From the cell containing the given text, extract its center point as (X, Y) coordinate. 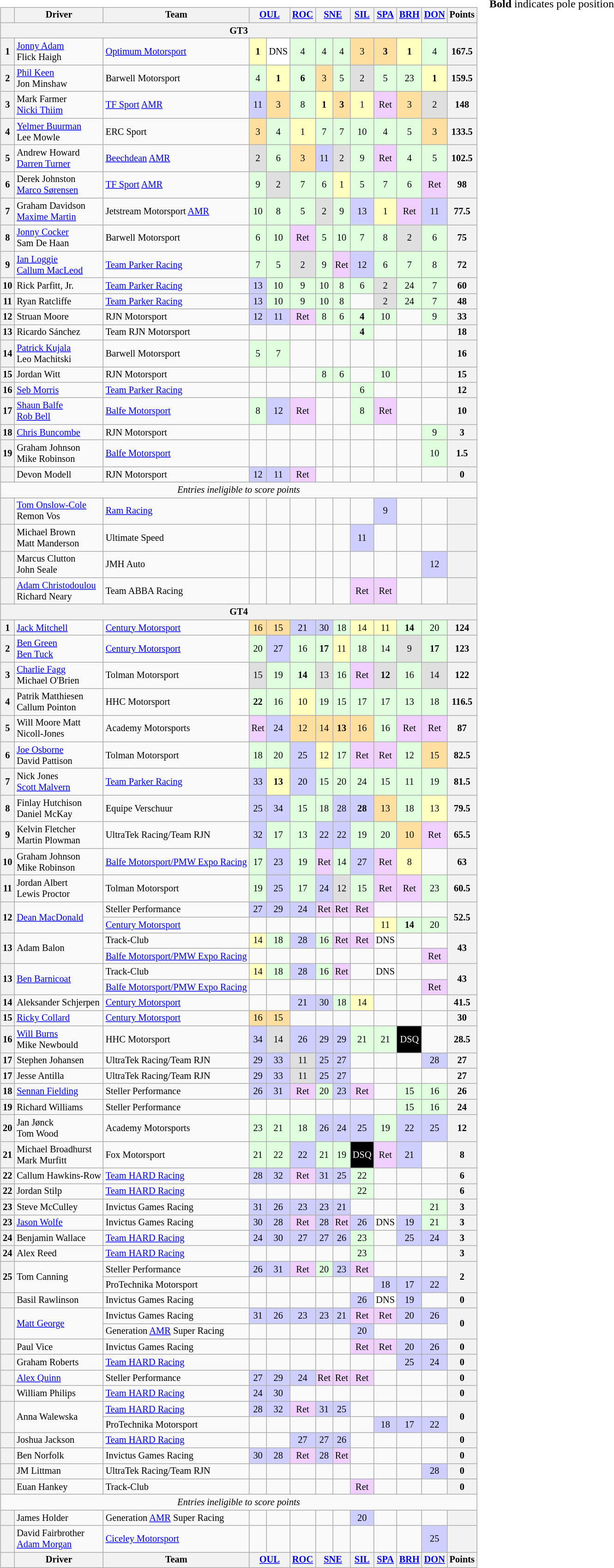
ERC Sport (176, 132)
Tom Canning (59, 1277)
Michael Brown Matt Manderson (59, 538)
Callum Hawkins-Row (59, 1176)
Matt George (59, 1324)
123 (462, 649)
GT3 (239, 30)
Jack Mitchell (59, 628)
Jetstream Motorsport AMR (176, 212)
148 (462, 105)
Basil Rawlinson (59, 1300)
Chris Buncombe (59, 432)
Ricardo Sánchez (59, 333)
Sennan Fielding (59, 1091)
Paul Vice (59, 1347)
Ultimate Speed (176, 538)
Adam Christodoulou Richard Neary (59, 591)
Team RJN Motorsport (176, 333)
122 (462, 675)
Aleksander Schjerpen (59, 1003)
Will Burns Mike Newbould (59, 1039)
Ben Green Ben Tuck (59, 649)
Seb Morris (59, 390)
David Fairbrother Adam Morgan (59, 1539)
81.5 (462, 782)
Euan Hankey (59, 1487)
65.5 (462, 835)
167.5 (462, 52)
Jordan Albert Lewis Proctor (59, 889)
48 (462, 302)
77.5 (462, 212)
60 (462, 286)
Graham Roberts (59, 1362)
Nick Jones Scott Malvern (59, 782)
James Holder (59, 1518)
28.5 (462, 1039)
124 (462, 628)
Dean MacDonald (59, 917)
Ryan Ratcliffe (59, 302)
Charlie Fagg Michael O'Brien (59, 675)
GT4 (239, 612)
Beechdean AMR (176, 158)
Jordan Stilp (59, 1192)
Finlay Hutchison Daniel McKay (59, 809)
Phil Keen Jon Minshaw (59, 79)
JMH Auto (176, 564)
Jason Wolfe (59, 1223)
72 (462, 265)
60.5 (462, 889)
Patrick Kujala Leo Machitski (59, 353)
Jonny Cocker Sam De Haan (59, 238)
Tom Onslow-Cole Remon Vos (59, 511)
159.5 (462, 79)
JM Littman (59, 1471)
Anna Walewska (59, 1417)
Steve McCulley (59, 1207)
98 (462, 185)
63 (462, 862)
Marcus Clutton John Seale (59, 564)
Team ABBA Racing (176, 591)
Rick Parfitt, Jr. (59, 286)
Ben Barnicoat (59, 979)
Optimum Motorsport (176, 52)
Andrew Howard Darren Turner (59, 158)
Patrik Matthiesen Callum Pointon (59, 702)
87 (462, 729)
Joe Osborne David Pattison (59, 755)
Fox Motorsport (176, 1155)
Mark Farmer Nicki Thiim (59, 105)
Devon Modell (59, 474)
Ricky Collard (59, 1018)
Alex Quinn (59, 1378)
Shaun Balfe Rob Bell (59, 411)
1.5 (462, 454)
Michael Broadhurst Mark Murfitt (59, 1155)
Derek Johnston Marco Sørensen (59, 185)
Ian Loggie Callum MacLeod (59, 265)
Will Moore Matt Nicoll-Jones (59, 729)
Joshua Jackson (59, 1440)
79.5 (462, 809)
52.5 (462, 917)
William Philips (59, 1393)
116.5 (462, 702)
Jonny Adam Flick Haigh (59, 52)
Graham Davidson Maxime Martin (59, 212)
41.5 (462, 1003)
Jan Jønck Tom Wood (59, 1128)
82.5 (462, 755)
Ciceley Motorsport (176, 1539)
Yelmer Buurman Lee Mowle (59, 132)
102.5 (462, 158)
Adam Balon (59, 949)
Benjamin Wallace (59, 1238)
Ben Norfolk (59, 1456)
133.5 (462, 132)
Jordan Witt (59, 375)
75 (462, 238)
Kelvin Fletcher Martin Plowman (59, 835)
Richard Williams (59, 1107)
Jesse Antilla (59, 1076)
Stephen Johansen (59, 1060)
Equipe Verschuur (176, 809)
Struan Moore (59, 317)
Ram Racing (176, 511)
Alex Reed (59, 1253)
